Return the (x, y) coordinate for the center point of the cell that contains the specified text.  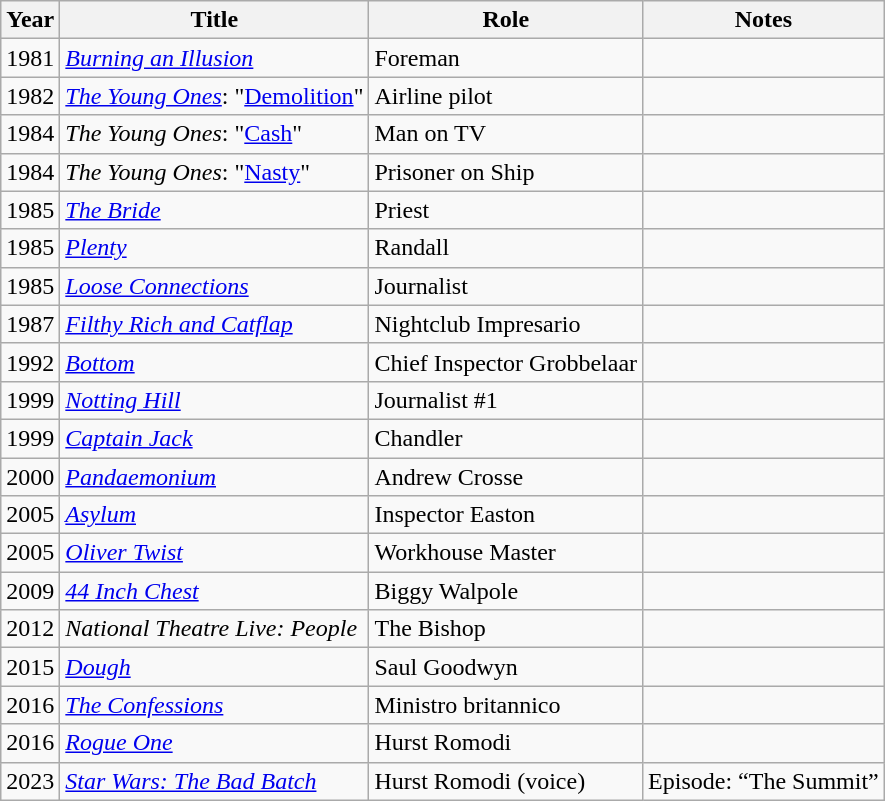
Hurst Romodi (506, 743)
Year (30, 20)
Rogue One (214, 743)
1992 (30, 362)
National Theatre Live: People (214, 629)
Bottom (214, 362)
Andrew Crosse (506, 477)
Pandaemonium (214, 477)
Saul Goodwyn (506, 667)
Inspector Easton (506, 515)
Ministro britannico (506, 705)
Chandler (506, 438)
Man on TV (506, 134)
The Young Ones: "Demolition" (214, 96)
Prisoner on Ship (506, 172)
The Young Ones: "Nasty" (214, 172)
Chief Inspector Grobbelaar (506, 362)
Plenty (214, 248)
Biggy Walpole (506, 591)
Loose Connections (214, 286)
Randall (506, 248)
2012 (30, 629)
2015 (30, 667)
Priest (506, 210)
1981 (30, 58)
Filthy Rich and Catflap (214, 324)
Asylum (214, 515)
Notting Hill (214, 400)
44 Inch Chest (214, 591)
Journalist #1 (506, 400)
Workhouse Master (506, 553)
The Confessions (214, 705)
Hurst Romodi (voice) (506, 781)
2009 (30, 591)
Journalist (506, 286)
Dough (214, 667)
Star Wars: The Bad Batch (214, 781)
Role (506, 20)
Nightclub Impresario (506, 324)
Episode: “The Summit” (764, 781)
Captain Jack (214, 438)
The Bishop (506, 629)
Airline pilot (506, 96)
Oliver Twist (214, 553)
The Young Ones: "Cash" (214, 134)
1987 (30, 324)
Notes (764, 20)
Foreman (506, 58)
The Bride (214, 210)
Burning an Illusion (214, 58)
2023 (30, 781)
2000 (30, 477)
Title (214, 20)
1982 (30, 96)
